Search for the cell housing the specified text and yield its (X, Y) center coordinate. 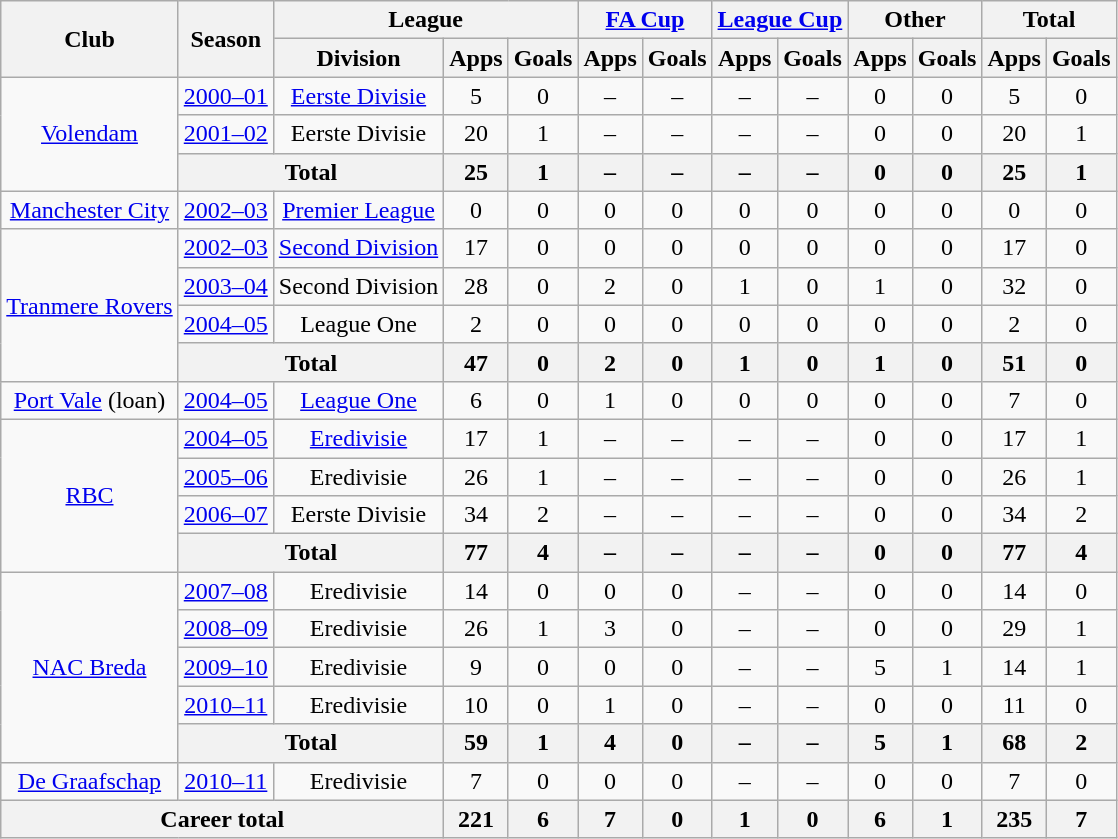
De Graafschap (90, 781)
2009–10 (226, 667)
11 (1014, 705)
29 (1014, 629)
Tranmere Rovers (90, 305)
3 (610, 629)
10 (476, 705)
9 (476, 667)
FA Cup (645, 20)
Volendam (90, 134)
221 (476, 819)
League (426, 20)
Manchester City (90, 210)
2005–06 (226, 477)
Other (915, 20)
RBC (90, 495)
NAC Breda (90, 667)
28 (476, 286)
Port Vale (loan) (90, 400)
2003–04 (226, 286)
Premier League (358, 210)
2001–02 (226, 134)
2008–09 (226, 629)
59 (476, 743)
2006–07 (226, 515)
Career total (222, 819)
2000–01 (226, 96)
Club (90, 39)
Division (358, 58)
League Cup (780, 20)
32 (1014, 286)
68 (1014, 743)
2007–08 (226, 591)
Season (226, 39)
47 (476, 362)
235 (1014, 819)
51 (1014, 362)
